Find where the given text appears and provide that cell's center as (X, Y) coordinate. 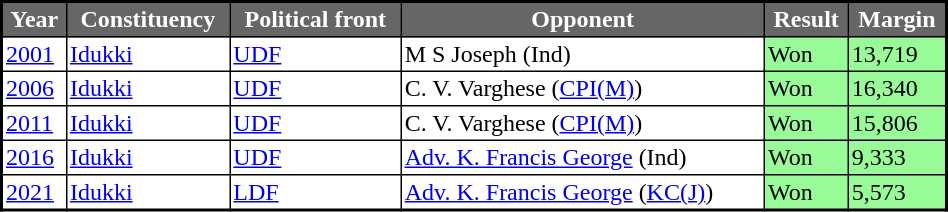
2001 (34, 54)
16,340 (897, 88)
5,573 (897, 192)
2021 (34, 192)
Margin (897, 20)
2016 (34, 157)
Adv. K. Francis George (Ind) (582, 157)
2011 (34, 123)
2006 (34, 88)
Adv. K. Francis George (KC(J)) (582, 192)
Constituency (148, 20)
M S Joseph (Ind) (582, 54)
9,333 (897, 157)
Political front (316, 20)
15,806 (897, 123)
13,719 (897, 54)
Result (806, 20)
Year (34, 20)
LDF (316, 192)
Opponent (582, 20)
